Capture the cell that displays the provided text and extract its (x, y) central coordinate. 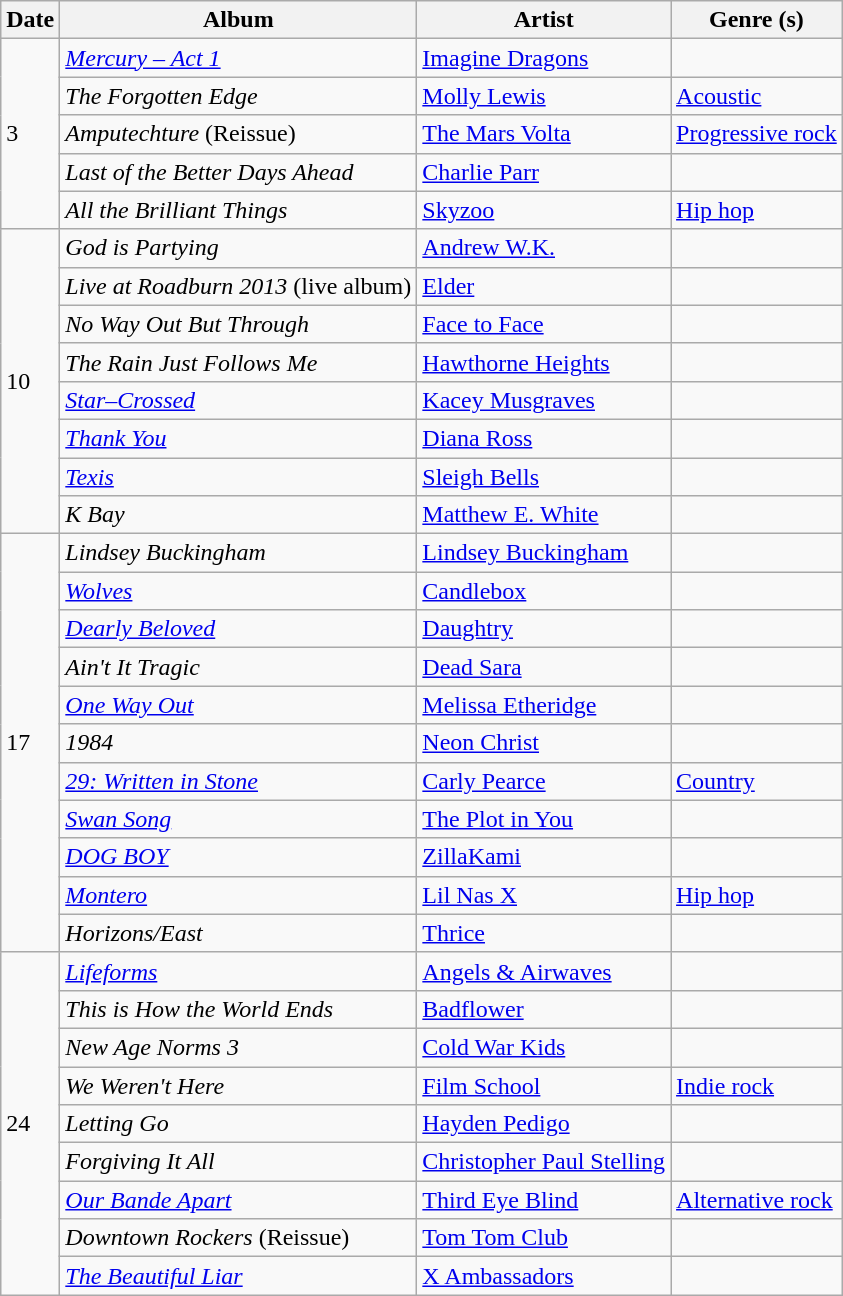
Montero (238, 895)
Swan Song (238, 819)
Skyzoo (544, 210)
Daughtry (544, 629)
Tom Tom Club (544, 1238)
Dearly Beloved (238, 629)
Texis (238, 477)
Alternative rock (757, 1200)
Acoustic (757, 96)
The Rain Just Follows Me (238, 362)
Charlie Parr (544, 172)
Hawthorne Heights (544, 362)
Kacey Musgraves (544, 400)
10 (30, 381)
Andrew W.K. (544, 248)
Forgiving It All (238, 1162)
Ain't It Tragic (238, 667)
The Mars Volta (544, 134)
Progressive rock (757, 134)
God is Partying (238, 248)
Sleigh Bells (544, 477)
Christopher Paul Stelling (544, 1162)
Diana Ross (544, 438)
One Way Out (238, 705)
Matthew E. White (544, 515)
Lifeforms (238, 971)
Third Eye Blind (544, 1200)
Thrice (544, 933)
DOG BOY (238, 857)
Horizons/East (238, 933)
Date (30, 20)
Country (757, 781)
Lil Nas X (544, 895)
ZillaKami (544, 857)
24 (30, 1124)
X Ambassadors (544, 1276)
1984 (238, 743)
Live at Roadburn 2013 (live album) (238, 286)
The Plot in You (544, 819)
Face to Face (544, 324)
Melissa Etheridge (544, 705)
We Weren't Here (238, 1085)
Hayden Pedigo (544, 1124)
3 (30, 134)
Album (238, 20)
Carly Pearce (544, 781)
Cold War Kids (544, 1047)
Candlebox (544, 591)
Last of the Better Days Ahead (238, 172)
New Age Norms 3 (238, 1047)
Mercury – Act 1 (238, 58)
The Forgotten Edge (238, 96)
Angels & Airwaves (544, 971)
Film School (544, 1085)
K Bay (238, 515)
29: Written in Stone (238, 781)
No Way Out But Through (238, 324)
Badflower (544, 1009)
The Beautiful Liar (238, 1276)
Artist (544, 20)
17 (30, 744)
Wolves (238, 591)
Downtown Rockers (Reissue) (238, 1238)
This is How the World Ends (238, 1009)
Indie rock (757, 1085)
Letting Go (238, 1124)
Our Bande Apart (238, 1200)
Genre (s) (757, 20)
Thank You (238, 438)
Amputechture (Reissue) (238, 134)
Imagine Dragons (544, 58)
All the Brilliant Things (238, 210)
Elder (544, 286)
Molly Lewis (544, 96)
Star–Crossed (238, 400)
Neon Christ (544, 743)
Dead Sara (544, 667)
